Return the [x, y] coordinate for the center point of the cell that contains the specified text.  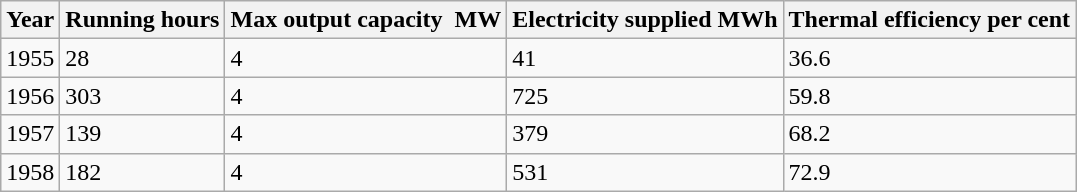
1958 [30, 172]
59.8 [930, 96]
36.6 [930, 58]
139 [142, 134]
28 [142, 58]
Running hours [142, 20]
1956 [30, 96]
Max output capacity MW [366, 20]
531 [645, 172]
1957 [30, 134]
Electricity supplied MWh [645, 20]
41 [645, 58]
68.2 [930, 134]
379 [645, 134]
1955 [30, 58]
Year [30, 20]
725 [645, 96]
Thermal efficiency per cent [930, 20]
303 [142, 96]
72.9 [930, 172]
182 [142, 172]
